For the text-containing cell, return its midpoint in [X, Y] coordinate format. 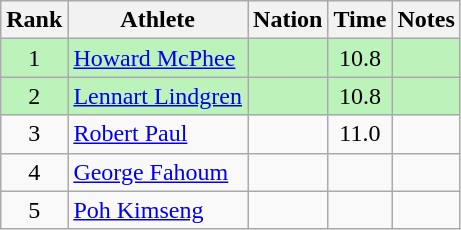
4 [34, 172]
1 [34, 58]
Time [360, 20]
Athlete [158, 20]
5 [34, 210]
11.0 [360, 134]
Howard McPhee [158, 58]
George Fahoum [158, 172]
Notes [426, 20]
3 [34, 134]
Nation [288, 20]
Lennart Lindgren [158, 96]
Poh Kimseng [158, 210]
Robert Paul [158, 134]
Rank [34, 20]
2 [34, 96]
